Detect which cell encompasses the target text, then output its (X, Y) center coordinate. 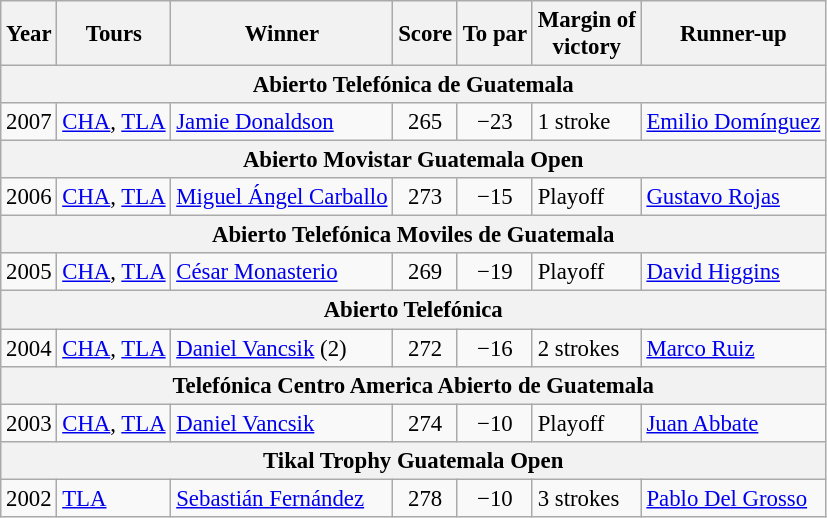
2 strokes (586, 348)
Score (426, 34)
272 (426, 348)
1 stroke (586, 122)
Abierto Telefónica Moviles de Guatemala (414, 235)
Juan Abbate (734, 423)
David Higgins (734, 273)
2006 (29, 197)
2004 (29, 348)
269 (426, 273)
To par (494, 34)
Miguel Ángel Carballo (282, 197)
Tikal Trophy Guatemala Open (414, 460)
Marco Ruiz (734, 348)
Winner (282, 34)
Gustavo Rojas (734, 197)
Jamie Donaldson (282, 122)
Pablo Del Grosso (734, 498)
Abierto Telefónica (414, 310)
278 (426, 498)
2005 (29, 273)
Margin ofvictory (586, 34)
Abierto Movistar Guatemala Open (414, 160)
Daniel Vancsik (282, 423)
265 (426, 122)
2007 (29, 122)
274 (426, 423)
Abierto Telefónica de Guatemala (414, 85)
Telefónica Centro America Abierto de Guatemala (414, 385)
−23 (494, 122)
Sebastián Fernández (282, 498)
−16 (494, 348)
Tours (114, 34)
−19 (494, 273)
2003 (29, 423)
Year (29, 34)
−15 (494, 197)
3 strokes (586, 498)
César Monasterio (282, 273)
TLA (114, 498)
Daniel Vancsik (2) (282, 348)
Emilio Domínguez (734, 122)
Runner-up (734, 34)
2002 (29, 498)
273 (426, 197)
